Scan for the cell matching the given text and deliver its (X, Y) coordinate at center. 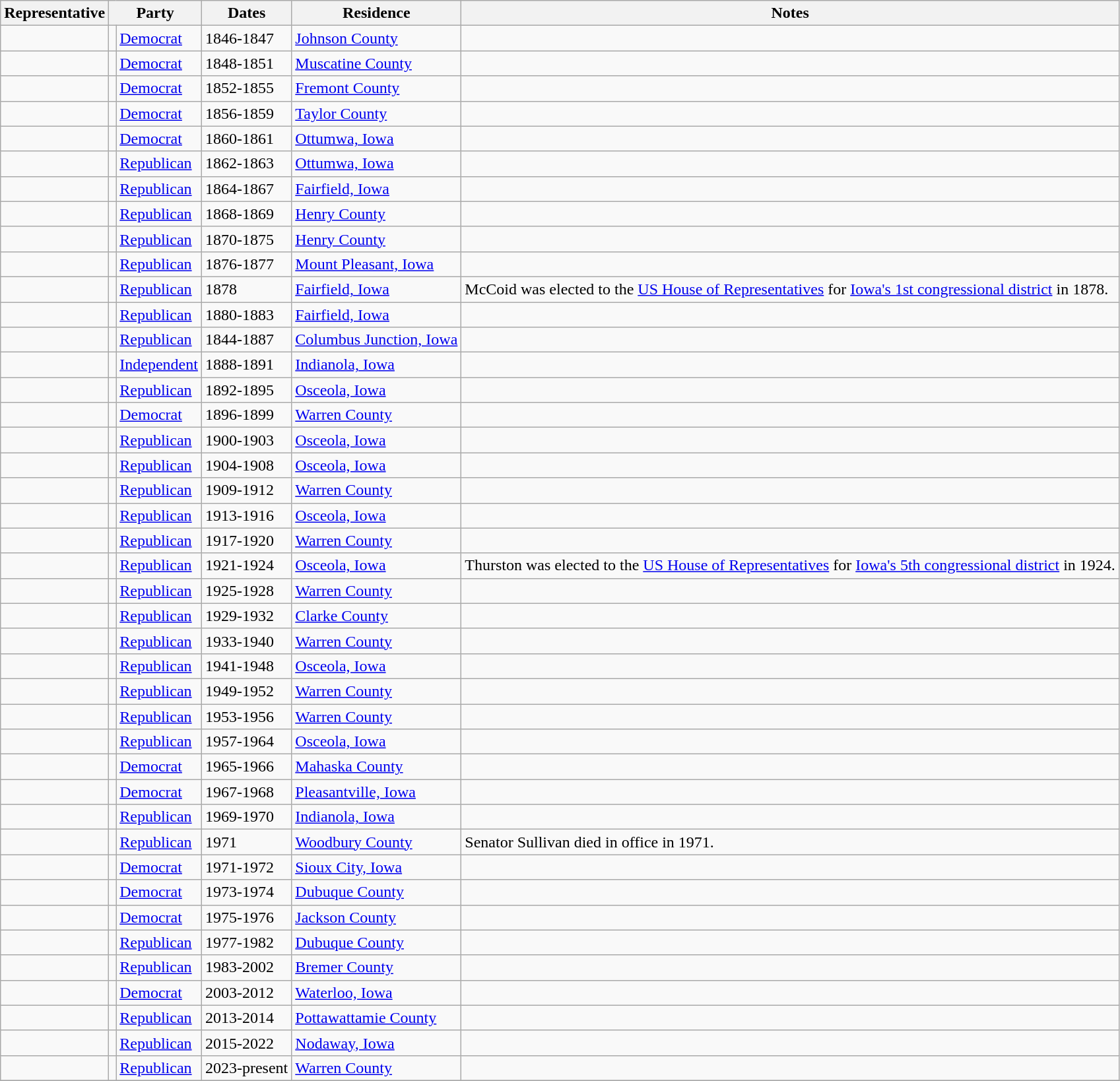
Johnson County (376, 38)
1844-1887 (246, 340)
1965-1966 (246, 767)
1913-1916 (246, 515)
Waterloo, Iowa (376, 993)
Clarke County (376, 616)
1949-1952 (246, 691)
Bremer County (376, 967)
1860-1861 (246, 139)
1856-1859 (246, 114)
1864-1867 (246, 189)
1917-1920 (246, 540)
Dates (246, 13)
Nodaway, Iowa (376, 1043)
Jackson County (376, 917)
1852-1855 (246, 88)
Independent (159, 365)
1896-1899 (246, 415)
Mount Pleasant, Iowa (376, 264)
1929-1932 (246, 616)
1977-1982 (246, 942)
1957-1964 (246, 742)
1904-1908 (246, 465)
1848-1851 (246, 63)
2023-present (246, 1068)
1971-1972 (246, 867)
1846-1847 (246, 38)
1921-1924 (246, 566)
Residence (376, 13)
Mahaska County (376, 767)
1967-1968 (246, 792)
McCoid was elected to the US House of Representatives for Iowa's 1st congressional district in 1878. (791, 289)
1888-1891 (246, 365)
2015-2022 (246, 1043)
Fremont County (376, 88)
2013-2014 (246, 1018)
1900-1903 (246, 440)
1983-2002 (246, 967)
1941-1948 (246, 666)
Columbus Junction, Iowa (376, 340)
1933-1940 (246, 641)
1909-1912 (246, 490)
2003-2012 (246, 993)
Representative (55, 13)
Muscatine County (376, 63)
1969-1970 (246, 817)
1868-1869 (246, 214)
1971 (246, 842)
1973-1974 (246, 892)
Party (156, 13)
1862-1863 (246, 164)
1878 (246, 289)
1870-1875 (246, 239)
Taylor County (376, 114)
Sioux City, Iowa (376, 867)
1953-1956 (246, 716)
Pottawattamie County (376, 1018)
1975-1976 (246, 917)
Notes (791, 13)
1880-1883 (246, 315)
1876-1877 (246, 264)
Thurston was elected to the US House of Representatives for Iowa's 5th congressional district in 1924. (791, 566)
Senator Sullivan died in office in 1971. (791, 842)
Woodbury County (376, 842)
1925-1928 (246, 591)
Pleasantville, Iowa (376, 792)
1892-1895 (246, 390)
